Pinpoint the cell where the given text exists, returning its (X, Y) midpoint coordinate. 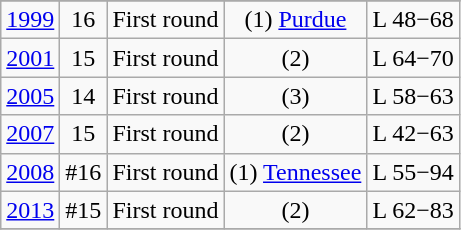
2007 (30, 134)
2013 (30, 210)
L 58−63 (413, 96)
L 48−68 (413, 20)
L 64−70 (413, 58)
L 42−63 (413, 134)
2005 (30, 96)
1999 (30, 20)
(3) (296, 96)
L 55−94 (413, 172)
2001 (30, 58)
16 (84, 20)
#16 (84, 172)
(1) Tennessee (296, 172)
#15 (84, 210)
2008 (30, 172)
L 62−83 (413, 210)
(1) Purdue (296, 20)
14 (84, 96)
